Capture the cell that displays the provided text and extract its [X, Y] central coordinate. 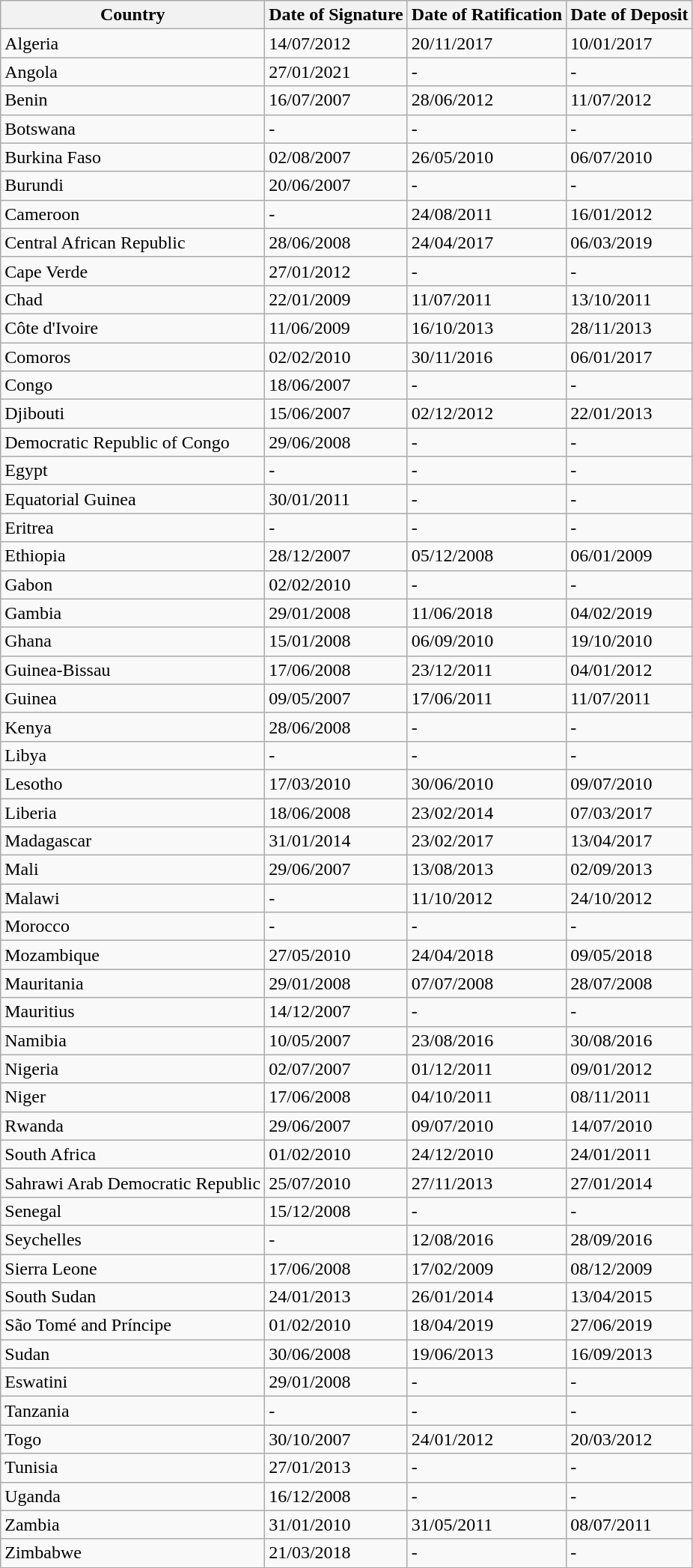
27/06/2019 [629, 1326]
Kenya [133, 727]
19/10/2010 [629, 641]
Niger [133, 1097]
17/06/2011 [486, 698]
Togo [133, 1439]
13/04/2017 [629, 841]
Guinea [133, 698]
23/12/2011 [486, 670]
30/01/2011 [337, 499]
Equatorial Guinea [133, 499]
South Africa [133, 1154]
Angola [133, 72]
30/06/2008 [337, 1354]
Gambia [133, 613]
24/08/2011 [486, 214]
Cape Verde [133, 271]
24/10/2012 [629, 898]
24/04/2017 [486, 242]
28/11/2013 [629, 328]
21/03/2018 [337, 1553]
South Sudan [133, 1297]
23/02/2014 [486, 812]
24/01/2012 [486, 1439]
Liberia [133, 812]
Guinea-Bissau [133, 670]
Sudan [133, 1354]
Libya [133, 755]
Benin [133, 100]
14/07/2010 [629, 1126]
04/02/2019 [629, 613]
14/07/2012 [337, 43]
30/08/2016 [629, 1040]
Sierra Leone [133, 1269]
Central African Republic [133, 242]
11/06/2009 [337, 328]
17/02/2009 [486, 1269]
07/03/2017 [629, 812]
Malawi [133, 898]
06/09/2010 [486, 641]
20/06/2007 [337, 186]
18/04/2019 [486, 1326]
31/01/2014 [337, 841]
11/10/2012 [486, 898]
30/11/2016 [486, 357]
28/09/2016 [629, 1239]
24/01/2013 [337, 1297]
Ghana [133, 641]
Gabon [133, 585]
13/08/2013 [486, 870]
10/01/2017 [629, 43]
29/06/2008 [337, 442]
18/06/2007 [337, 385]
06/01/2009 [629, 556]
06/03/2019 [629, 242]
22/01/2009 [337, 299]
Democratic Republic of Congo [133, 442]
Algeria [133, 43]
13/10/2011 [629, 299]
Morocco [133, 927]
Ethiopia [133, 556]
02/09/2013 [629, 870]
02/07/2007 [337, 1069]
04/01/2012 [629, 670]
09/05/2018 [629, 955]
22/01/2013 [629, 414]
27/01/2021 [337, 72]
04/10/2011 [486, 1097]
23/08/2016 [486, 1040]
Burundi [133, 186]
Rwanda [133, 1126]
28/07/2008 [629, 983]
01/12/2011 [486, 1069]
Lesotho [133, 784]
11/07/2012 [629, 100]
16/01/2012 [629, 214]
Zambia [133, 1525]
15/12/2008 [337, 1211]
Burkina Faso [133, 157]
Cameroon [133, 214]
17/03/2010 [337, 784]
09/05/2007 [337, 698]
26/05/2010 [486, 157]
24/12/2010 [486, 1154]
16/09/2013 [629, 1354]
Djibouti [133, 414]
14/12/2007 [337, 1012]
Tanzania [133, 1411]
02/12/2012 [486, 414]
02/08/2007 [337, 157]
16/12/2008 [337, 1496]
Country [133, 15]
06/01/2017 [629, 357]
27/01/2012 [337, 271]
Seychelles [133, 1239]
Date of Ratification [486, 15]
20/11/2017 [486, 43]
27/11/2013 [486, 1183]
05/12/2008 [486, 556]
Tunisia [133, 1468]
Congo [133, 385]
19/06/2013 [486, 1354]
15/01/2008 [337, 641]
Botswana [133, 129]
28/06/2012 [486, 100]
Chad [133, 299]
30/10/2007 [337, 1439]
Côte d'Ivoire [133, 328]
13/04/2015 [629, 1297]
16/07/2007 [337, 100]
27/01/2013 [337, 1468]
Senegal [133, 1211]
Sahrawi Arab Democratic Republic [133, 1183]
Uganda [133, 1496]
25/07/2010 [337, 1183]
15/06/2007 [337, 414]
Eritrea [133, 528]
30/06/2010 [486, 784]
28/12/2007 [337, 556]
27/05/2010 [337, 955]
Mauritania [133, 983]
16/10/2013 [486, 328]
07/07/2008 [486, 983]
Madagascar [133, 841]
Nigeria [133, 1069]
Zimbabwe [133, 1553]
Date of Signature [337, 15]
08/11/2011 [629, 1097]
31/05/2011 [486, 1525]
São Tomé and Príncipe [133, 1326]
Eswatini [133, 1382]
24/01/2011 [629, 1154]
10/05/2007 [337, 1040]
08/07/2011 [629, 1525]
Mozambique [133, 955]
Mauritius [133, 1012]
31/01/2010 [337, 1525]
26/01/2014 [486, 1297]
08/12/2009 [629, 1269]
06/07/2010 [629, 157]
09/01/2012 [629, 1069]
12/08/2016 [486, 1239]
Mali [133, 870]
18/06/2008 [337, 812]
24/04/2018 [486, 955]
Egypt [133, 471]
Date of Deposit [629, 15]
27/01/2014 [629, 1183]
Comoros [133, 357]
11/06/2018 [486, 613]
23/02/2017 [486, 841]
20/03/2012 [629, 1439]
Namibia [133, 1040]
